Output the (X, Y) coordinate of the center of the cell containing the given text.  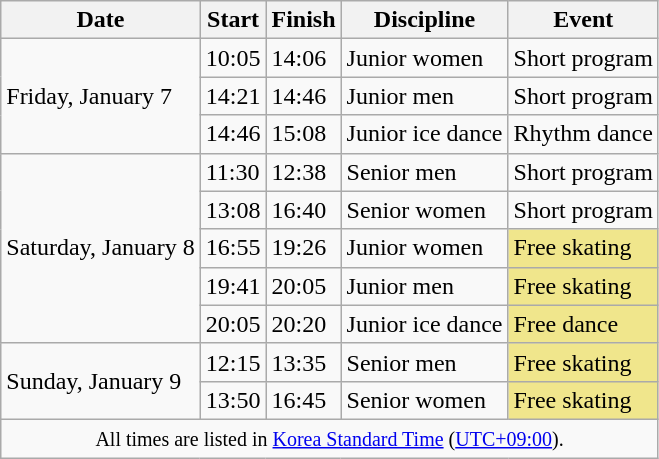
14:06 (304, 58)
19:26 (304, 248)
20:20 (304, 324)
11:30 (233, 172)
Sunday, January 9 (100, 381)
13:50 (233, 400)
14:21 (233, 96)
All times are listed in Korea Standard Time (UTC+09:00). (330, 438)
Saturday, January 8 (100, 248)
Friday, January 7 (100, 96)
Start (233, 20)
Free dance (583, 324)
Event (583, 20)
13:35 (304, 362)
15:08 (304, 134)
Date (100, 20)
10:05 (233, 58)
16:55 (233, 248)
13:08 (233, 210)
Discipline (424, 20)
Finish (304, 20)
16:40 (304, 210)
12:15 (233, 362)
Rhythm dance (583, 134)
19:41 (233, 286)
12:38 (304, 172)
16:45 (304, 400)
